Provide the (x, y) coordinate of the cell's center where the given text is located.  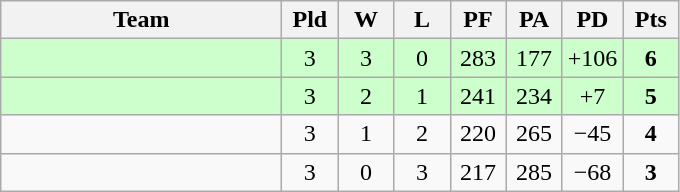
4 (651, 134)
PA (534, 20)
5 (651, 96)
L (422, 20)
283 (478, 58)
+106 (592, 58)
W (366, 20)
234 (534, 96)
217 (478, 172)
177 (534, 58)
Pts (651, 20)
6 (651, 58)
241 (478, 96)
PD (592, 20)
PF (478, 20)
Team (142, 20)
220 (478, 134)
−45 (592, 134)
265 (534, 134)
285 (534, 172)
Pld (310, 20)
−68 (592, 172)
+7 (592, 96)
